Find where the given text appears and provide that cell's center as (X, Y) coordinate. 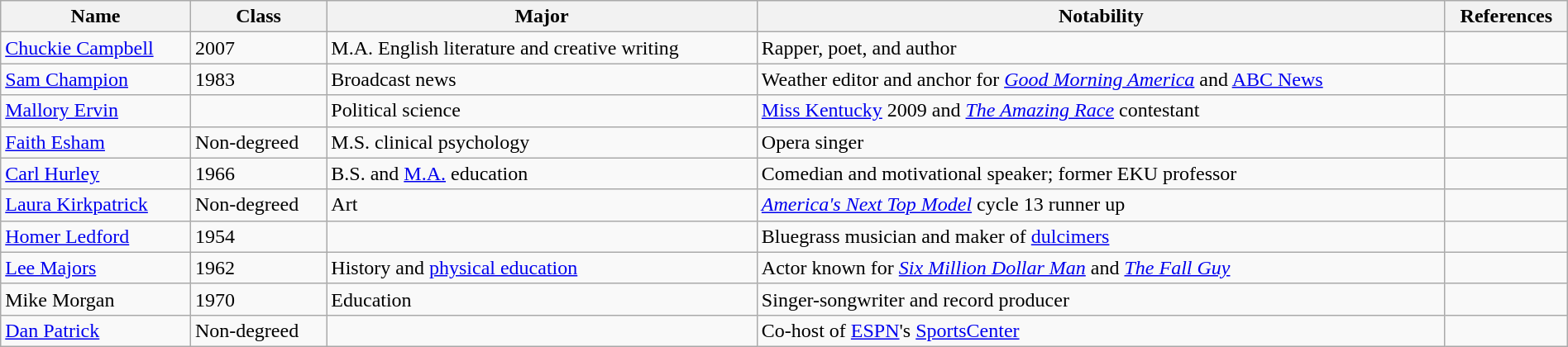
Weather editor and anchor for Good Morning America and ABC News (1101, 79)
M.S. clinical psychology (543, 142)
Education (543, 299)
B.S. and M.A. education (543, 173)
America's Next Top Model cycle 13 runner up (1101, 205)
Sam Champion (96, 79)
Singer-songwriter and record producer (1101, 299)
2007 (258, 48)
Laura Kirkpatrick (96, 205)
Lee Majors (96, 268)
Carl Hurley (96, 173)
Broadcast news (543, 79)
Mallory Ervin (96, 111)
History and physical education (543, 268)
1970 (258, 299)
Name (96, 17)
Bluegrass musician and maker of dulcimers (1101, 236)
Actor known for Six Million Dollar Man and The Fall Guy (1101, 268)
Rapper, poet, and author (1101, 48)
M.A. English literature and creative writing (543, 48)
Dan Patrick (96, 330)
Co-host of ESPN's SportsCenter (1101, 330)
1966 (258, 173)
Class (258, 17)
Political science (543, 111)
Comedian and motivational speaker; former EKU professor (1101, 173)
Chuckie Campbell (96, 48)
Notability (1101, 17)
1954 (258, 236)
References (1506, 17)
Homer Ledford (96, 236)
1962 (258, 268)
Opera singer (1101, 142)
Art (543, 205)
1983 (258, 79)
Miss Kentucky 2009 and The Amazing Race contestant (1101, 111)
Major (543, 17)
Faith Esham (96, 142)
Mike Morgan (96, 299)
